Locate the cell with the specified text and output its (X, Y) center coordinate. 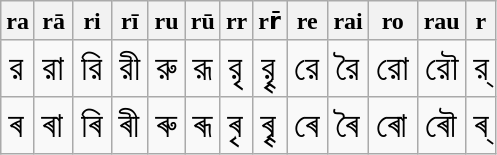
ৰ (18, 125)
র্ (480, 68)
ৰু (166, 125)
ৰা (53, 125)
রৈ (348, 68)
ৰি (92, 125)
রৄ (270, 68)
র (18, 68)
ri (92, 21)
ro (392, 21)
r (480, 21)
ra (18, 21)
ৰৄ (270, 125)
ru (166, 21)
ৰূ (202, 125)
rau (442, 21)
রা (53, 68)
ৰ্ (480, 125)
rā (53, 21)
রু (166, 68)
রে (308, 68)
rū (202, 21)
rr̄ (270, 21)
rr (236, 21)
রৌ (442, 68)
ৰী (130, 125)
ৰো (392, 125)
re (308, 21)
রৃ (236, 68)
রো (392, 68)
rī (130, 21)
রূ (202, 68)
ৰৈ (348, 125)
ৰে (308, 125)
rai (348, 21)
ৰৌ (442, 125)
রী (130, 68)
ৰৃ (236, 125)
রি (92, 68)
